Output the (x, y) coordinate of the center of the cell containing the given text.  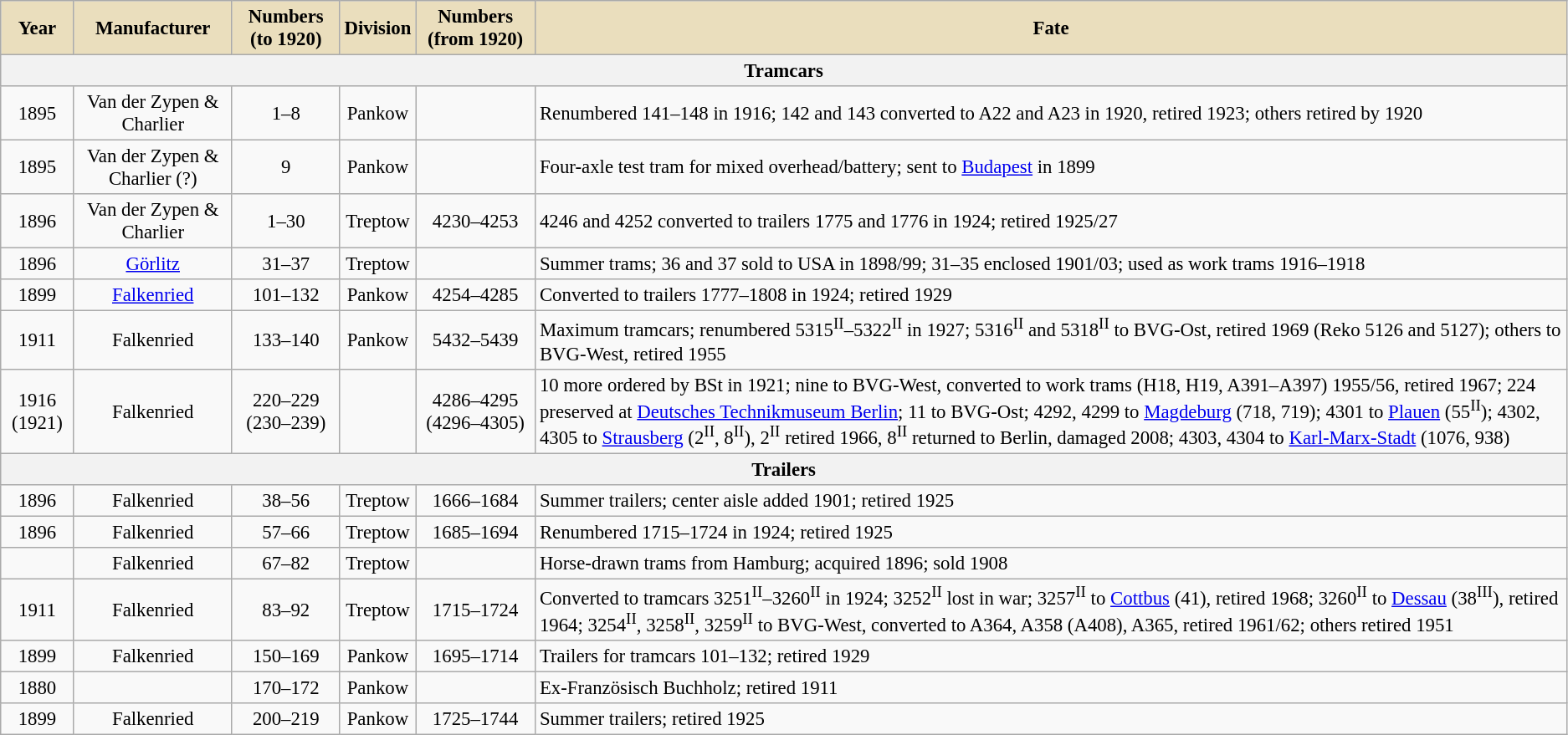
Summer trams; 36 and 37 sold to USA in 1898/99; 31–35 enclosed 1901/03; used as work trams 1916–1918 (1051, 264)
Fate (1051, 28)
1–8 (286, 114)
Summer trailers; retired 1925 (1051, 719)
Tramcars (784, 71)
Van der Zypen & Charlier (?) (152, 167)
4246 and 4252 converted to trailers 1775 and 1776 in 1924; retired 1925/27 (1051, 221)
31–37 (286, 264)
Summer trailers; center aisle added 1901; retired 1925 (1051, 501)
1685–1694 (475, 532)
5432–5439 (475, 339)
4254–4285 (475, 295)
200–219 (286, 719)
1–30 (286, 221)
Horse-drawn trams from Hamburg; acquired 1896; sold 1908 (1051, 564)
Görlitz (152, 264)
Division (377, 28)
38–56 (286, 501)
57–66 (286, 532)
101–132 (286, 295)
Numbers (to 1920) (286, 28)
Maximum tramcars; renumbered 5315II–5322II in 1927; 5316II and 5318II to BVG-Ost, retired 1969 (Reko 5126 and 5127); others to BVG-West, retired 1955 (1051, 339)
Converted to trailers 1777–1808 in 1924; retired 1929 (1051, 295)
Renumbered 141–148 in 1916; 142 and 143 converted to A22 and A23 in 1920, retired 1923; others retired by 1920 (1051, 114)
67–82 (286, 564)
83–92 (286, 610)
220–229 (230–239) (286, 411)
Renumbered 1715–1724 in 1924; retired 1925 (1051, 532)
Trailers (784, 469)
Ex-Französisch Buchholz; retired 1911 (1051, 688)
1916 (1921) (37, 411)
1725–1744 (475, 719)
1666–1684 (475, 501)
170–172 (286, 688)
Manufacturer (152, 28)
150–169 (286, 656)
9 (286, 167)
Trailers for tramcars 101–132; retired 1929 (1051, 656)
Year (37, 28)
1880 (37, 688)
Numbers (from 1920) (475, 28)
Four-axle test tram for mixed overhead/battery; sent to Budapest in 1899 (1051, 167)
133–140 (286, 339)
1695–1714 (475, 656)
4230–4253 (475, 221)
4286–4295 (4296–4305) (475, 411)
1715–1724 (475, 610)
